Find where the given text appears and provide that cell's center as (x, y) coordinate. 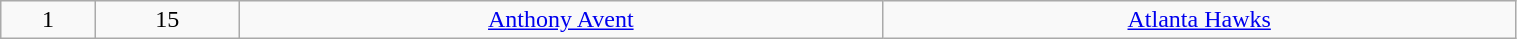
15 (167, 20)
1 (48, 20)
Atlanta Hawks (1199, 20)
Anthony Avent (560, 20)
